Pinpoint the cell where the given text exists, returning its [X, Y] midpoint coordinate. 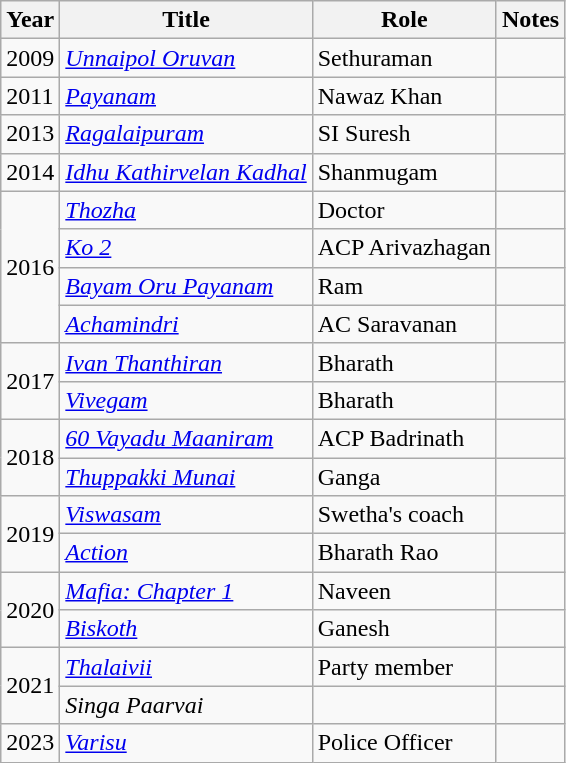
Ram [404, 286]
2021 [30, 686]
Viswasam [186, 515]
2018 [30, 457]
Singa Paarvai [186, 705]
ACP Arivazhagan [404, 248]
Swetha's coach [404, 515]
Biskoth [186, 629]
Party member [404, 667]
Bayam Oru Payanam [186, 286]
Unnaipol Oruvan [186, 58]
Naveen [404, 591]
Mafia: Chapter 1 [186, 591]
Vivegam [186, 400]
2019 [30, 534]
Thozha [186, 210]
2016 [30, 267]
Sethuraman [404, 58]
2023 [30, 743]
Bharath Rao [404, 553]
Ragalaipuram [186, 134]
Ganga [404, 477]
Title [186, 20]
60 Vayadu Maaniram [186, 438]
AC Saravanan [404, 324]
SI Suresh [404, 134]
Role [404, 20]
Ko 2 [186, 248]
Year [30, 20]
Thalaivii [186, 667]
Nawaz Khan [404, 96]
Achamindri [186, 324]
Notes [530, 20]
2011 [30, 96]
2017 [30, 381]
2020 [30, 610]
Payanam [186, 96]
Police Officer [404, 743]
2014 [30, 172]
Doctor [404, 210]
Varisu [186, 743]
Action [186, 553]
ACP Badrinath [404, 438]
2013 [30, 134]
Ivan Thanthiran [186, 362]
Idhu Kathirvelan Kadhal [186, 172]
2009 [30, 58]
Thuppakki Munai [186, 477]
Shanmugam [404, 172]
Ganesh [404, 629]
